For the text-containing cell, return its midpoint in (x, y) coordinate format. 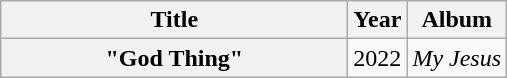
My Jesus (457, 58)
Year (378, 20)
2022 (378, 58)
Album (457, 20)
Title (174, 20)
"God Thing" (174, 58)
